Scan for the cell matching the given text and deliver its (X, Y) coordinate at center. 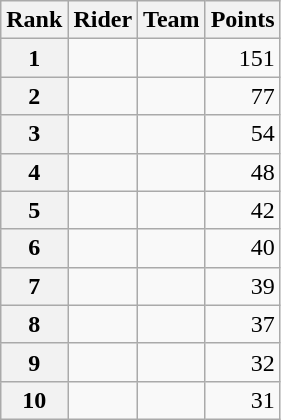
9 (34, 362)
2 (34, 96)
Team (172, 20)
32 (242, 362)
31 (242, 400)
48 (242, 172)
10 (34, 400)
39 (242, 286)
77 (242, 96)
40 (242, 248)
4 (34, 172)
1 (34, 58)
6 (34, 248)
3 (34, 134)
7 (34, 286)
Rank (34, 20)
5 (34, 210)
37 (242, 324)
54 (242, 134)
Points (242, 20)
8 (34, 324)
42 (242, 210)
151 (242, 58)
Rider (103, 20)
